Pinpoint the cell where the given text exists, returning its (x, y) midpoint coordinate. 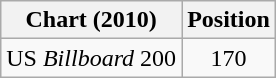
Position (229, 20)
170 (229, 58)
US Billboard 200 (92, 58)
Chart (2010) (92, 20)
